Provide the (x, y) coordinate of the cell's center where the given text is located.  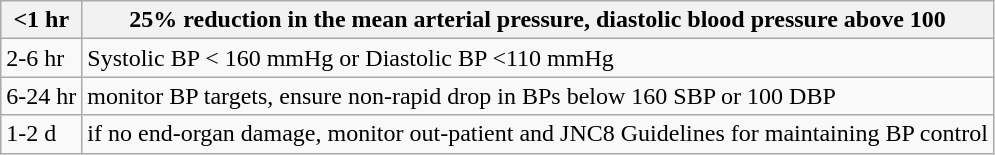
25% reduction in the mean arterial pressure, diastolic blood pressure above 100 (538, 20)
1-2 d (42, 134)
monitor BP targets, ensure non-rapid drop in BPs below 160 SBP or 100 DBP (538, 96)
Systolic BP < 160 mmHg or Diastolic BP <110 mmHg (538, 58)
2-6 hr (42, 58)
6-24 hr (42, 96)
<1 hr (42, 20)
if no end-organ damage, monitor out-patient and JNC8 Guidelines for maintaining BP control (538, 134)
